Find where the given text appears and provide that cell's center as [X, Y] coordinate. 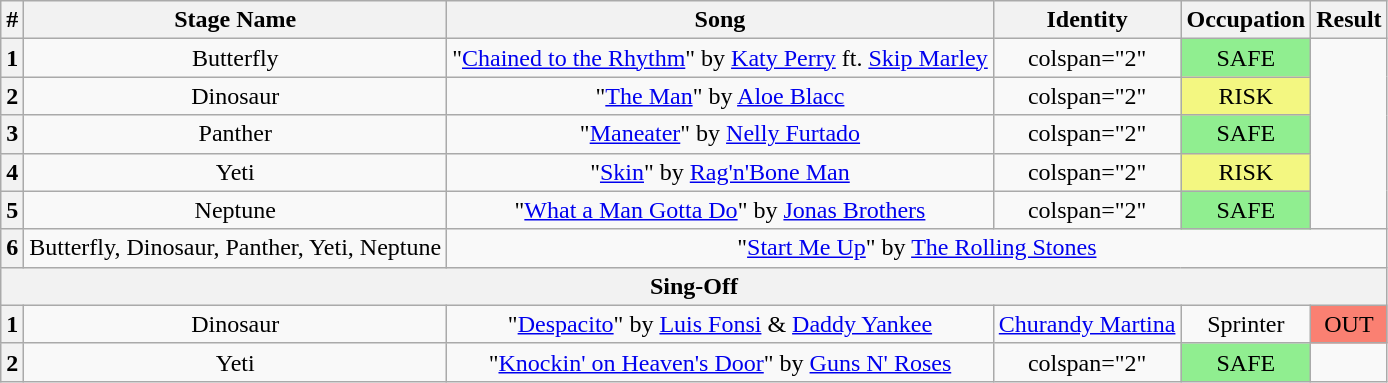
3 [12, 134]
Sprinter [1246, 324]
"Start Me Up" by The Rolling Stones [917, 248]
Butterfly, Dinosaur, Panther, Yeti, Neptune [236, 248]
OUT [1349, 324]
"Chained to the Rhythm" by Katy Perry ft. Skip Marley [720, 58]
Sing-Off [694, 286]
Occupation [1246, 20]
"Skin" by Rag'n'Bone Man [720, 172]
6 [12, 248]
Butterfly [236, 58]
Identity [1087, 20]
"What a Man Gotta Do" by Jonas Brothers [720, 210]
Result [1349, 20]
"Knockin' on Heaven's Door" by Guns N' Roses [720, 362]
5 [12, 210]
"Maneater" by Nelly Furtado [720, 134]
Stage Name [236, 20]
Song [720, 20]
Panther [236, 134]
Churandy Martina [1087, 324]
"Despacito" by Luis Fonsi & Daddy Yankee [720, 324]
"The Man" by Aloe Blacc [720, 96]
Neptune [236, 210]
4 [12, 172]
# [12, 20]
